Scan for the cell matching the given text and deliver its [X, Y] coordinate at center. 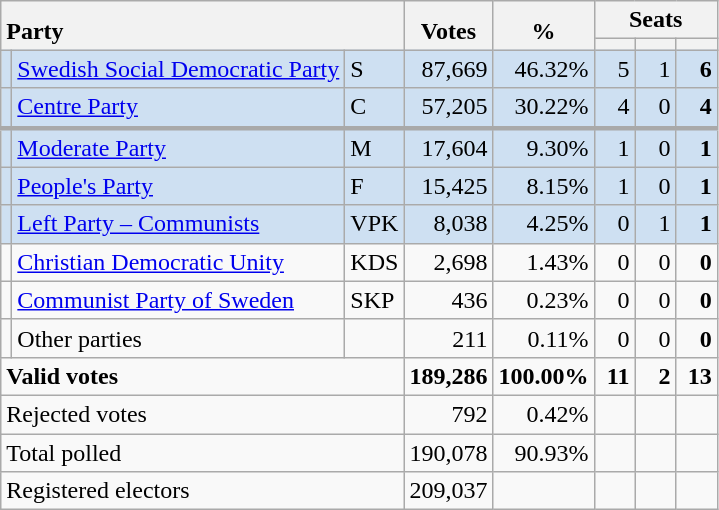
0.23% [544, 300]
People's Party [178, 186]
Centre Party [178, 108]
Rejected votes [202, 414]
F [374, 186]
0.11% [544, 338]
% [544, 26]
6 [696, 69]
100.00% [544, 376]
2,698 [448, 262]
57,205 [448, 108]
436 [448, 300]
8.15% [544, 186]
189,286 [448, 376]
Moderate Party [178, 148]
C [374, 108]
30.22% [544, 108]
Party [202, 26]
209,037 [448, 491]
2 [656, 376]
9.30% [544, 148]
11 [614, 376]
190,078 [448, 453]
46.32% [544, 69]
Christian Democratic Unity [178, 262]
Valid votes [202, 376]
0.42% [544, 414]
4.25% [544, 224]
VPK [374, 224]
Other parties [178, 338]
Communist Party of Sweden [178, 300]
Votes [448, 26]
M [374, 148]
1.43% [544, 262]
13 [696, 376]
17,604 [448, 148]
211 [448, 338]
Total polled [202, 453]
87,669 [448, 69]
KDS [374, 262]
SKP [374, 300]
Left Party – Communists [178, 224]
5 [614, 69]
Swedish Social Democratic Party [178, 69]
15,425 [448, 186]
8,038 [448, 224]
Seats [656, 20]
90.93% [544, 453]
S [374, 69]
792 [448, 414]
Registered electors [202, 491]
